Output the [X, Y] coordinate of the center of the cell containing the given text.  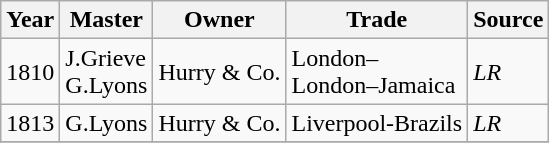
Source [508, 20]
Master [106, 20]
Liverpool-Brazils [377, 123]
Trade [377, 20]
1813 [30, 123]
London–London–Jamaica [377, 72]
Owner [220, 20]
Year [30, 20]
1810 [30, 72]
G.Lyons [106, 123]
J.GrieveG.Lyons [106, 72]
